Identify which cell holds the provided text, then report its (x, y) central coordinate. 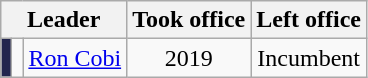
Leader (64, 20)
2019 (189, 58)
Left office (309, 20)
Incumbent (309, 58)
Took office (189, 20)
Ron Cobi (75, 58)
